Extract the (X, Y) coordinate from the center of the cell holding the provided text.  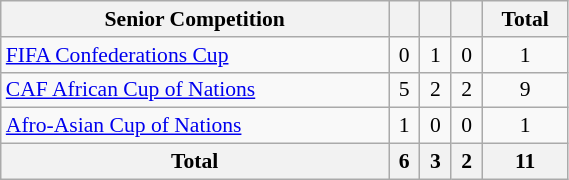
FIFA Confederations Cup (195, 55)
11 (525, 162)
9 (525, 90)
5 (404, 90)
Afro-Asian Cup of Nations (195, 126)
Senior Competition (195, 19)
6 (404, 162)
CAF African Cup of Nations (195, 90)
3 (436, 162)
